Capture the cell that displays the provided text and extract its (x, y) central coordinate. 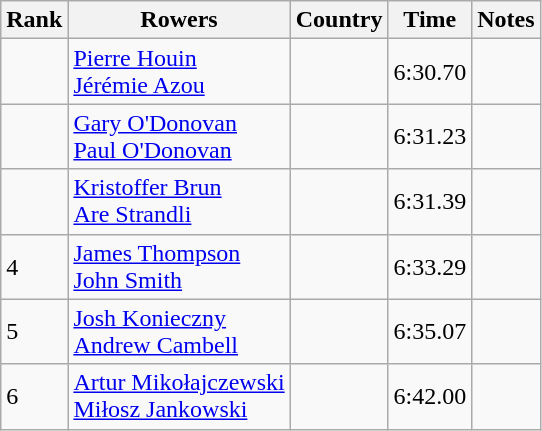
Country (339, 20)
5 (34, 332)
6:31.39 (430, 202)
Artur MikołajczewskiMiłosz Jankowski (179, 396)
Kristoffer BrunAre Strandli (179, 202)
6:35.07 (430, 332)
Rowers (179, 20)
6:31.23 (430, 136)
6:42.00 (430, 396)
Pierre HouinJérémie Azou (179, 72)
6:33.29 (430, 266)
Time (430, 20)
4 (34, 266)
6 (34, 396)
James ThompsonJohn Smith (179, 266)
6:30.70 (430, 72)
Rank (34, 20)
Josh KoniecznyAndrew Cambell (179, 332)
Gary O'DonovanPaul O'Donovan (179, 136)
Notes (506, 20)
